Pinpoint the cell where the given text exists, returning its (X, Y) midpoint coordinate. 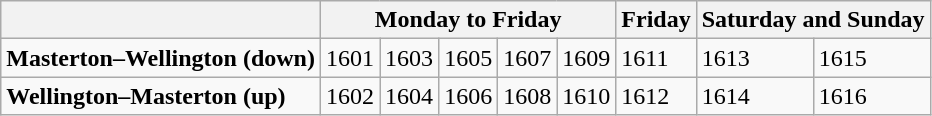
1611 (656, 58)
1602 (350, 96)
1614 (754, 96)
1604 (410, 96)
Wellington–Masterton (up) (161, 96)
1603 (410, 58)
1613 (754, 58)
Masterton–Wellington (down) (161, 58)
1615 (872, 58)
Friday (656, 20)
1605 (468, 58)
1610 (586, 96)
1609 (586, 58)
1607 (528, 58)
1608 (528, 96)
Saturday and Sunday (813, 20)
1601 (350, 58)
1612 (656, 96)
Monday to Friday (468, 20)
1616 (872, 96)
1606 (468, 96)
